Scan for the cell matching the given text and deliver its (X, Y) coordinate at center. 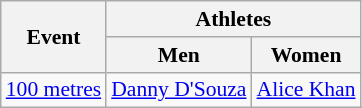
Event (54, 36)
Athletes (233, 19)
Alice Khan (306, 90)
Men (178, 55)
Danny D'Souza (178, 90)
100 metres (54, 90)
Women (306, 55)
